Identify which cell holds the provided text, then report its (x, y) central coordinate. 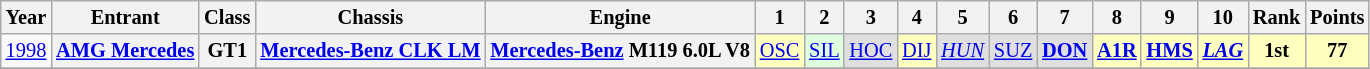
Mercedes-Benz M119 6.0L V8 (620, 51)
Rank (1276, 17)
6 (1013, 17)
A1R (1116, 51)
10 (1223, 17)
AMG Mercedes (125, 51)
5 (962, 17)
4 (916, 17)
Class (227, 17)
2 (824, 17)
7 (1064, 17)
1st (1276, 51)
1 (780, 17)
9 (1169, 17)
HMS (1169, 51)
Year (26, 17)
8 (1116, 17)
Points (1337, 17)
HOC (870, 51)
SUZ (1013, 51)
1998 (26, 51)
3 (870, 17)
DON (1064, 51)
SIL (824, 51)
HUN (962, 51)
DIJ (916, 51)
LAG (1223, 51)
77 (1337, 51)
GT1 (227, 51)
Chassis (370, 17)
Engine (620, 17)
OSC (780, 51)
Mercedes-Benz CLK LM (370, 51)
Entrant (125, 17)
